Provide the (X, Y) coordinate of the cell's center where the given text is located.  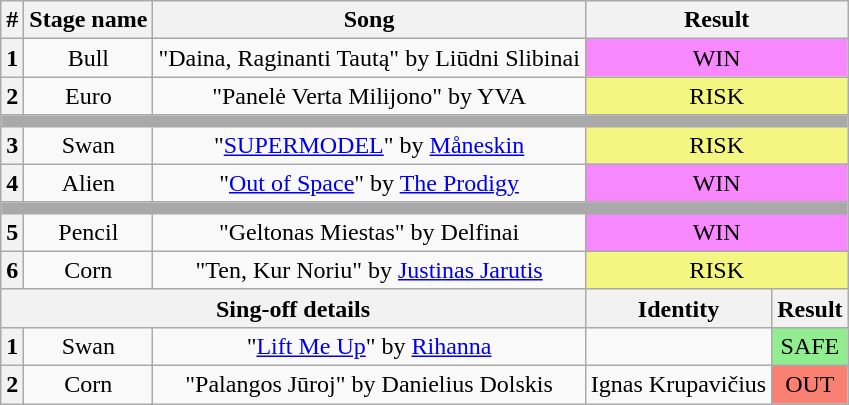
# (12, 20)
4 (12, 183)
Euro (88, 96)
6 (12, 270)
"Palangos Jūroj" by Danielius Dolskis (369, 384)
SAFE (810, 346)
5 (12, 232)
"SUPERMODEL" by Måneskin (369, 145)
Ignas Krupavičius (678, 384)
"Out of Space" by The Prodigy (369, 183)
Sing-off details (294, 308)
Pencil (88, 232)
"Ten, Kur Noriu" by Justinas Jarutis (369, 270)
"Geltonas Miestas" by Delfinai (369, 232)
Bull (88, 58)
"Panelė Verta Milijono" by YVA (369, 96)
Song (369, 20)
3 (12, 145)
Identity (678, 308)
OUT (810, 384)
"Daina, Raginanti Tautą" by Liūdni Slibinai (369, 58)
Stage name (88, 20)
Alien (88, 183)
"Lift Me Up" by Rihanna (369, 346)
